Extract the (x, y) coordinate from the center of the cell holding the provided text.  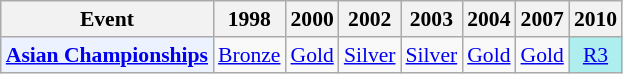
2002 (370, 19)
1998 (249, 19)
Bronze (249, 55)
2003 (432, 19)
2010 (596, 19)
2007 (542, 19)
Event (107, 19)
Asian Championships (107, 55)
R3 (596, 55)
2000 (312, 19)
2004 (488, 19)
